Scan for the cell matching the given text and deliver its (X, Y) coordinate at center. 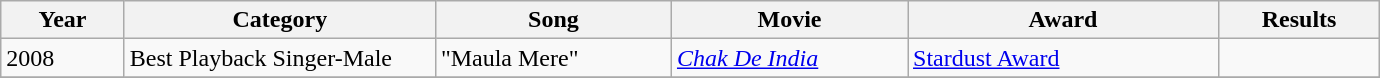
Year (63, 20)
Best Playback Singer-Male (280, 58)
Song (553, 20)
2008 (63, 58)
Chak De India (789, 58)
"Maula Mere" (553, 58)
Movie (789, 20)
Award (1064, 20)
Stardust Award (1064, 58)
Category (280, 20)
Results (1300, 20)
